Detect which cell encompasses the target text, then output its [x, y] center coordinate. 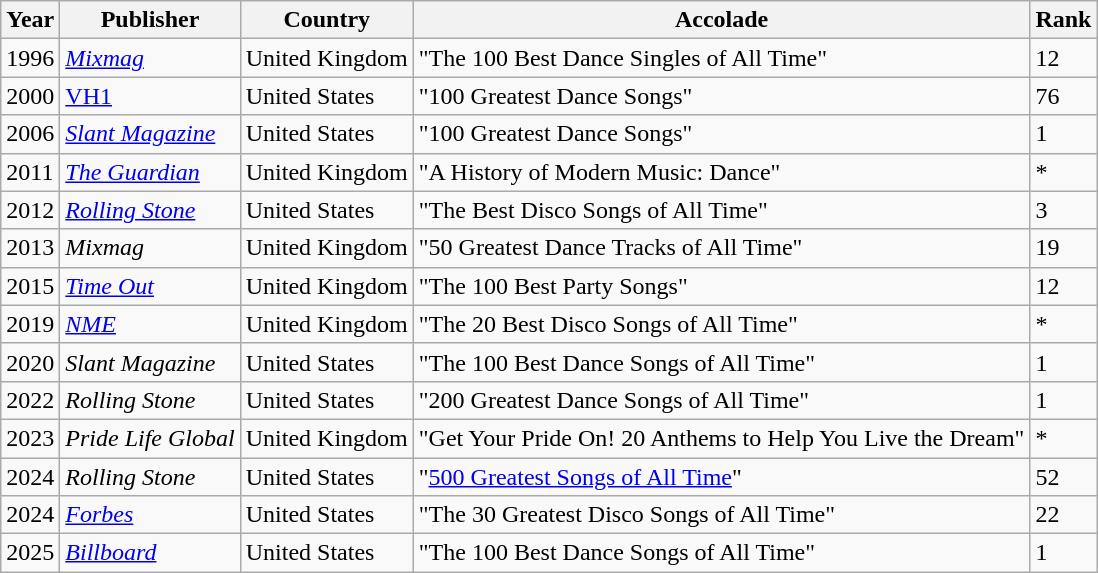
Publisher [150, 20]
2022 [30, 400]
"200 Greatest Dance Songs of All Time" [722, 400]
"The 100 Best Dance Singles of All Time" [722, 58]
Accolade [722, 20]
2020 [30, 362]
"The 20 Best Disco Songs of All Time" [722, 324]
2023 [30, 438]
Country [326, 20]
VH1 [150, 96]
NME [150, 324]
Rank [1064, 20]
Pride Life Global [150, 438]
2012 [30, 210]
"The 30 Greatest Disco Songs of All Time" [722, 515]
"50 Greatest Dance Tracks of All Time" [722, 248]
2011 [30, 172]
"The Best Disco Songs of All Time" [722, 210]
Year [30, 20]
1996 [30, 58]
2013 [30, 248]
The Guardian [150, 172]
3 [1064, 210]
Forbes [150, 515]
52 [1064, 477]
19 [1064, 248]
"A History of Modern Music: Dance" [722, 172]
2019 [30, 324]
"500 Greatest Songs of All Time" [722, 477]
2000 [30, 96]
"Get Your Pride On! 20 Anthems to Help You Live the Dream" [722, 438]
2025 [30, 553]
"The 100 Best Party Songs" [722, 286]
76 [1064, 96]
Billboard [150, 553]
22 [1064, 515]
Time Out [150, 286]
2006 [30, 134]
2015 [30, 286]
